Scan for the cell matching the given text and deliver its [X, Y] coordinate at center. 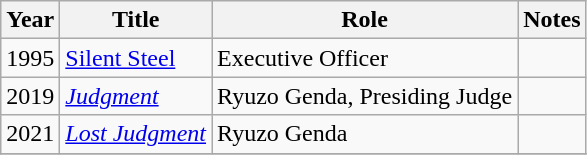
Year [30, 20]
Title [136, 20]
Executive Officer [365, 58]
Judgment [136, 96]
Silent Steel [136, 58]
Lost Judgment [136, 134]
Ryuzo Genda, Presiding Judge [365, 96]
Ryuzo Genda [365, 134]
Notes [552, 20]
1995 [30, 58]
Role [365, 20]
2021 [30, 134]
2019 [30, 96]
